Return the (X, Y) coordinate for the center point of the cell that contains the specified text.  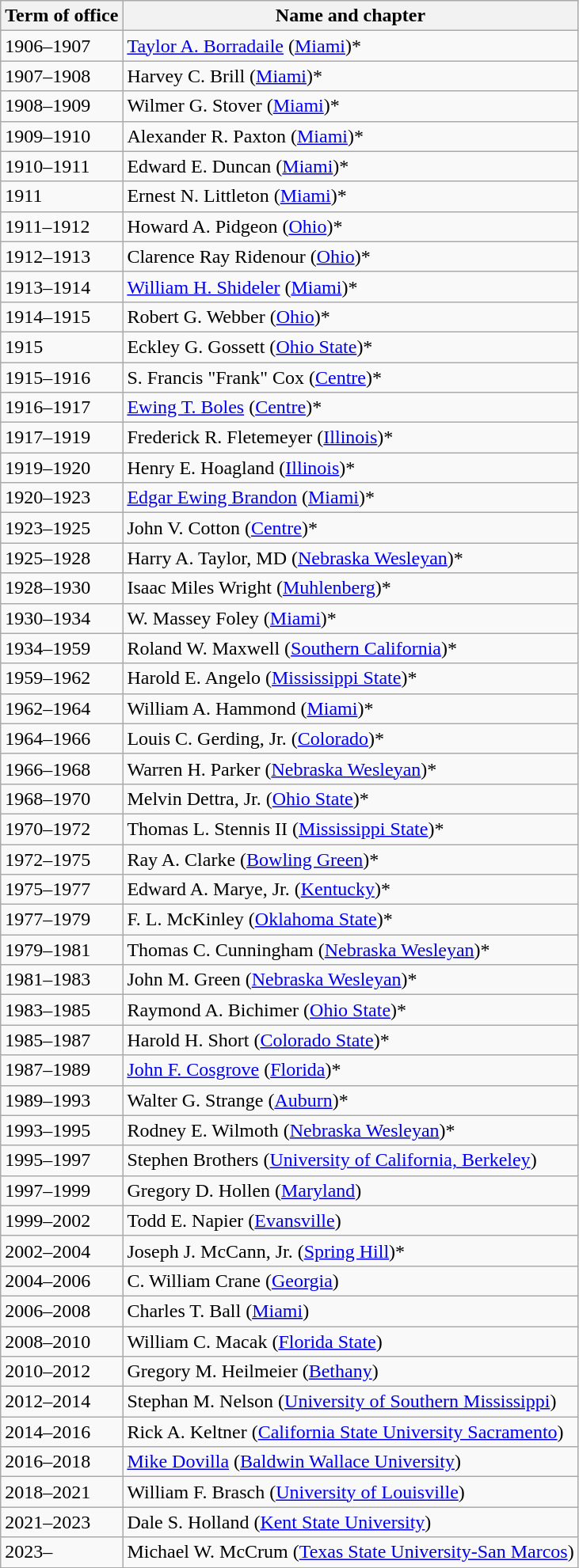
1909–1910 (62, 136)
Warren H. Parker (Nebraska Wesleyan)* (350, 769)
William H. Shideler (Miami)* (350, 287)
Term of office (62, 16)
2012–2014 (62, 1402)
1989–1993 (62, 1100)
1999–2002 (62, 1221)
1911–1912 (62, 226)
1907–1908 (62, 76)
1925–1928 (62, 558)
Edward A. Marye, Jr. (Kentucky)* (350, 890)
2004–2006 (62, 1281)
Todd E. Napier (Evansville) (350, 1221)
1985–1987 (62, 1040)
1993–1995 (62, 1130)
F. L. McKinley (Oklahoma State)* (350, 920)
Harold E. Angelo (Mississippi State)* (350, 678)
1975–1977 (62, 890)
Eckley G. Gossett (Ohio State)* (350, 347)
1962–1964 (62, 708)
Wilmer G. Stover (Miami)* (350, 106)
Robert G. Webber (Ohio)* (350, 317)
1908–1909 (62, 106)
2023– (62, 1552)
2016–2018 (62, 1462)
2002–2004 (62, 1251)
Charles T. Ball (Miami) (350, 1311)
1964–1966 (62, 738)
Taylor A. Borradaile (Miami)* (350, 46)
1995–1997 (62, 1160)
Thomas L. Stennis II (Mississippi State)* (350, 829)
Rodney E. Wilmoth (Nebraska Wesleyan)* (350, 1130)
Stephen Brothers (University of California, Berkeley) (350, 1160)
1923–1925 (62, 528)
1981–1983 (62, 980)
1987–1989 (62, 1070)
Frederick R. Fletemeyer (Illinois)* (350, 438)
1919–1920 (62, 468)
2014–2016 (62, 1432)
Isaac Miles Wright (Muhlenberg)* (350, 588)
1930–1934 (62, 618)
Harry A. Taylor, MD (Nebraska Wesleyan)* (350, 558)
Joseph J. McCann, Jr. (Spring Hill)* (350, 1251)
1916–1917 (62, 408)
Roland W. Maxwell (Southern California)* (350, 648)
Mike Dovilla (Baldwin Wallace University) (350, 1462)
2018–2021 (62, 1492)
Michael W. McCrum (Texas State University-San Marcos) (350, 1552)
1915–1916 (62, 378)
Gregory D. Hollen (Maryland) (350, 1190)
2010–2012 (62, 1372)
Ray A. Clarke (Bowling Green)* (350, 859)
Clarence Ray Ridenour (Ohio)* (350, 256)
1966–1968 (62, 769)
1928–1930 (62, 588)
Walter G. Strange (Auburn)* (350, 1100)
Rick A. Keltner (California State University Sacramento) (350, 1432)
S. Francis "Frank" Cox (Centre)* (350, 378)
Stephan M. Nelson (University of Southern Mississippi) (350, 1402)
Edgar Ewing Brandon (Miami)* (350, 498)
Harvey C. Brill (Miami)* (350, 76)
1970–1972 (62, 829)
1983–1985 (62, 1010)
1972–1975 (62, 859)
1913–1914 (62, 287)
Dale S. Holland (Kent State University) (350, 1522)
Harold H. Short (Colorado State)* (350, 1040)
Thomas C. Cunningham (Nebraska Wesleyan)* (350, 950)
Howard A. Pidgeon (Ohio)* (350, 226)
Ewing T. Boles (Centre)* (350, 408)
2008–2010 (62, 1342)
2006–2008 (62, 1311)
1968–1970 (62, 799)
1911 (62, 196)
1920–1923 (62, 498)
William F. Brasch (University of Louisville) (350, 1492)
1915 (62, 347)
1997–1999 (62, 1190)
Henry E. Hoagland (Illinois)* (350, 468)
C. William Crane (Georgia) (350, 1281)
1934–1959 (62, 648)
1910–1911 (62, 166)
John V. Cotton (Centre)* (350, 528)
Ernest N. Littleton (Miami)* (350, 196)
1912–1913 (62, 256)
1979–1981 (62, 950)
1959–1962 (62, 678)
John F. Cosgrove (Florida)* (350, 1070)
1977–1979 (62, 920)
Gregory M. Heilmeier (Bethany) (350, 1372)
Edward E. Duncan (Miami)* (350, 166)
Name and chapter (350, 16)
Raymond A. Bichimer (Ohio State)* (350, 1010)
1906–1907 (62, 46)
John M. Green (Nebraska Wesleyan)* (350, 980)
Louis C. Gerding, Jr. (Colorado)* (350, 738)
Melvin Dettra, Jr. (Ohio State)* (350, 799)
William A. Hammond (Miami)* (350, 708)
W. Massey Foley (Miami)* (350, 618)
1917–1919 (62, 438)
2021–2023 (62, 1522)
1914–1915 (62, 317)
Alexander R. Paxton (Miami)* (350, 136)
William C. Macak (Florida State) (350, 1342)
